Return (X, Y) of the center of cell containing provided text 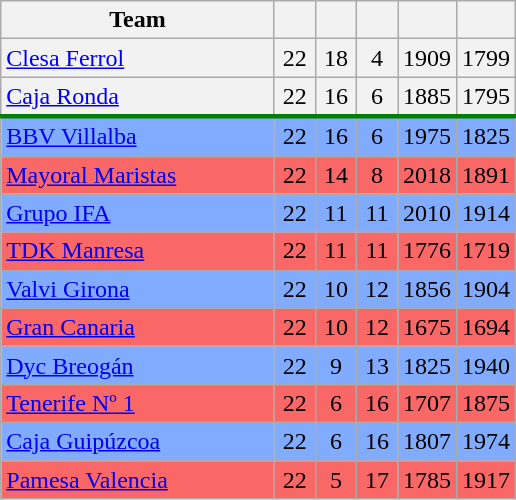
1719 (486, 251)
1694 (486, 327)
8 (376, 175)
1795 (486, 97)
Caja Ronda (138, 97)
14 (336, 175)
1909 (428, 58)
Tenerife Nº 1 (138, 403)
Caja Guipúzcoa (138, 441)
1885 (428, 97)
2018 (428, 175)
4 (376, 58)
1856 (428, 289)
1974 (486, 441)
1904 (486, 289)
1940 (486, 365)
13 (376, 365)
TDK Manresa (138, 251)
1785 (428, 479)
18 (336, 58)
1975 (428, 136)
Pamesa Valencia (138, 479)
2010 (428, 213)
1675 (428, 327)
1776 (428, 251)
1799 (486, 58)
Valvi Girona (138, 289)
BBV Villalba (138, 136)
5 (336, 479)
17 (376, 479)
9 (336, 365)
Grupo IFA (138, 213)
Gran Canaria (138, 327)
Team (138, 20)
1807 (428, 441)
Clesa Ferrol (138, 58)
1914 (486, 213)
1707 (428, 403)
Mayoral Maristas (138, 175)
1875 (486, 403)
1917 (486, 479)
Dyc Breogán (138, 365)
1891 (486, 175)
